Scan for the cell matching the given text and deliver its (x, y) coordinate at center. 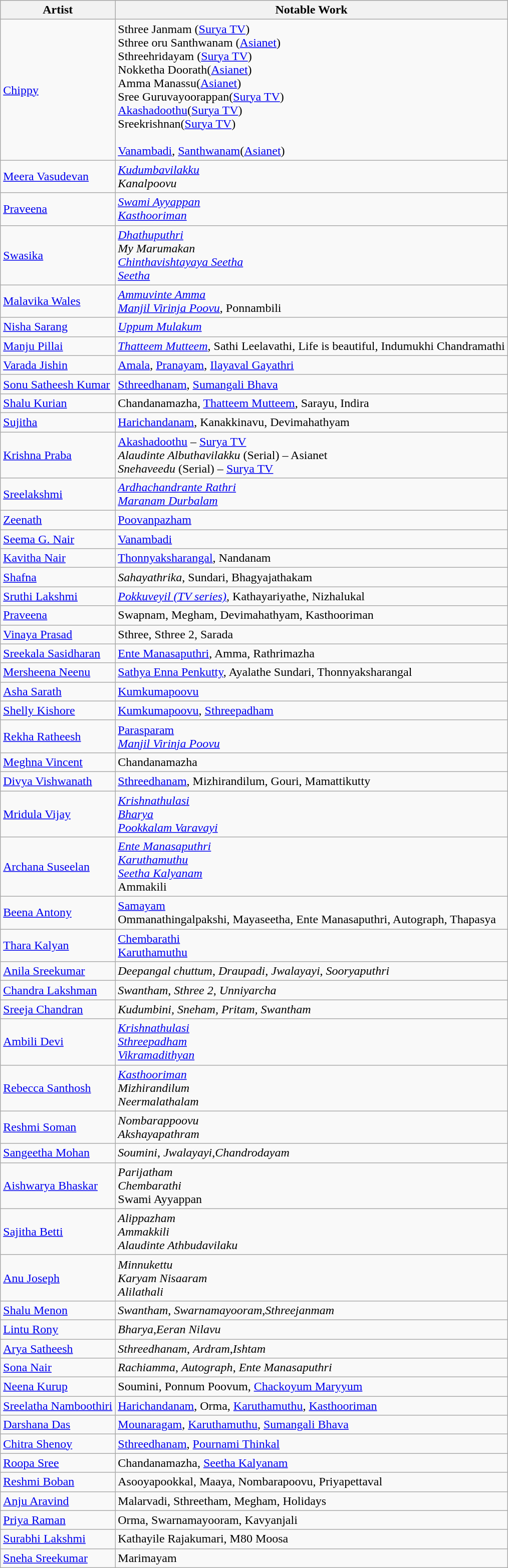
Reshmi Soman (58, 1127)
Sruthi Lakshmi (58, 596)
Rachiamma, Autograph, Ente Manasaputhri (312, 1368)
Chandra Lakshman (58, 990)
Anila Sreekumar (58, 971)
Chippy (58, 90)
Chandanamazha, Seetha Kalyanam (312, 1463)
Swasika (58, 255)
ChembarathiKaruthamuthu (312, 945)
Aishwarya Bhaskar (58, 1186)
Rebecca Santhosh (58, 1088)
Arya Satheesh (58, 1348)
Soumini, Jwalayayi,Chandrodayam (312, 1153)
Chandanamazha (312, 762)
Archana Suseelan (58, 867)
NombarappoovuAkshayapathram (312, 1127)
Surabhi Lakshmi (58, 1539)
KrishnathulasiBharyaPookkalam Varavayi (312, 814)
Chandanamazha, Thatteem Mutteem, Sarayu, Indira (312, 403)
Ambili Devi (58, 1042)
KasthoorimanMizhirandilumNeermalathalam (312, 1088)
Thatteem Mutteem, Sathi Leelavathi, Life is beautiful, Indumukhi Chandramathi (312, 346)
Sajitha Betti (58, 1232)
Kathayile Rajakumari, M80 Moosa (312, 1539)
ParasparamManjil Virinja Poovu (312, 736)
Dhathuputhri My MarumakanChinthavishtayaya SeethaSeetha (312, 255)
Malarvadi, Sthreetham, Megham, Holidays (312, 1501)
Swantham, Sthree 2, Unniyarcha (312, 990)
Asha Sarath (58, 691)
Akashadoothu – Surya TVAlaudinte Albuthavilakku (Serial) – AsianetSnehaveedu (Serial) – Surya TV (312, 455)
Mridula Vijay (58, 814)
Priya Raman (58, 1520)
Sonu Satheesh Kumar (58, 384)
Kumkumapoovu, Sthreepadham (312, 710)
Roopa Sree (58, 1463)
Swantham, Swarnamayooram,Sthreejanmam (312, 1310)
Sreeja Chandran (58, 1009)
KudumbavilakkuKanalpoovu (312, 176)
MinnukettuKaryam NisaaramAlilathali (312, 1278)
Shelly Kishore (58, 710)
AlippazhamAmmakkiliAlaudinte Athbudavilaku (312, 1232)
Harichandanam, Kanakkinavu, Devimahathyam (312, 422)
Divya Vishwanath (58, 781)
Beena Antony (58, 913)
Malavika Wales (58, 301)
Vinaya Prasad (58, 634)
Asooyapookkal, Maaya, Nombarapoovu, Priyapettaval (312, 1482)
Shafna (58, 577)
Sona Nair (58, 1368)
Sujitha (58, 422)
Deepangal chuttum, Draupadi, Jwalayayi, Sooryaputhri (312, 971)
Bharya,Eeran Nilavu (312, 1329)
Amala, Pranayam, Ilayaval Gayathri (312, 365)
Sangeetha Mohan (58, 1153)
Mersheena Neenu (58, 672)
Meera Vasudevan (58, 176)
Manju Pillai (58, 346)
Soumini, Ponnum Poovum, Chackoyum Maryyum (312, 1387)
Neena Kurup (58, 1387)
Notable Work (312, 10)
Anju Aravind (58, 1501)
Sthreedhanam, Sumangali Bhava (312, 384)
Kumkumapoovu (312, 691)
Shalu Menon (58, 1310)
Thara Kalyan (58, 945)
Rekha Ratheesh (58, 736)
Sreekala Sasidharan (58, 653)
Sahayathrika, Sundari, Bhagyajathakam (312, 577)
Marimayam (312, 1558)
Ente Manasaputhri, Amma, Rathrimazha (312, 653)
Chitra Shenoy (58, 1444)
Pokkuveyil (TV series), Kathayariyathe, Nizhalukal (312, 596)
Thonnyaksharangal, Nandanam (312, 558)
Sreelakshmi (58, 495)
Sthreedhanam, Pournami Thinkal (312, 1444)
Ardhachandrante RathriMaranam Durbalam (312, 495)
Vanambadi (312, 539)
Sthreedhanam, Ardram,Ishtam (312, 1348)
Poovanpazham (312, 520)
Varada Jishin (58, 365)
Krishna Praba (58, 455)
Sreelatha Namboothiri (58, 1406)
Shalu Kurian (58, 403)
Swami AyyappanKasthooriman (312, 209)
Kudumbini, Sneham, Pritam, Swantham (312, 1009)
Nisha Sarang (58, 327)
Artist (58, 10)
Sthreedhanam, Mizhirandilum, Gouri, Mamattikutty (312, 781)
Darshana Das (58, 1425)
Meghna Vincent (58, 762)
Sathya Enna Penkutty, Ayalathe Sundari, Thonnyaksharangal (312, 672)
Ammuvinte Amma Manjil Virinja Poovu, Ponnambili (312, 301)
Harichandanam, Orma, Karuthamuthu, Kasthooriman (312, 1406)
Anu Joseph (58, 1278)
KrishnathulasiSthreepadhamVikramadithyan (312, 1042)
SamayamOmmanathingalpakshi, Mayaseetha, Ente Manasaputhri, Autograph, Thapasya (312, 913)
Seema G. Nair (58, 539)
Sthree, Sthree 2, Sarada (312, 634)
Ente ManasaputhriKaruthamuthuSeetha KalyanamAmmakili (312, 867)
Kavitha Nair (58, 558)
Mounaragam, Karuthamuthu, Sumangali Bhava (312, 1425)
Orma, Swarnamayooram, Kavyanjali (312, 1520)
ParijathamChembarathiSwami Ayyappan (312, 1186)
Lintu Rony (58, 1329)
Zeenath (58, 520)
Uppum Mulakum (312, 327)
Reshmi Boban (58, 1482)
Sneha Sreekumar (58, 1558)
Swapnam, Megham, Devimahathyam, Kasthooriman (312, 615)
